Pinpoint the cell where the given text exists, returning its [X, Y] midpoint coordinate. 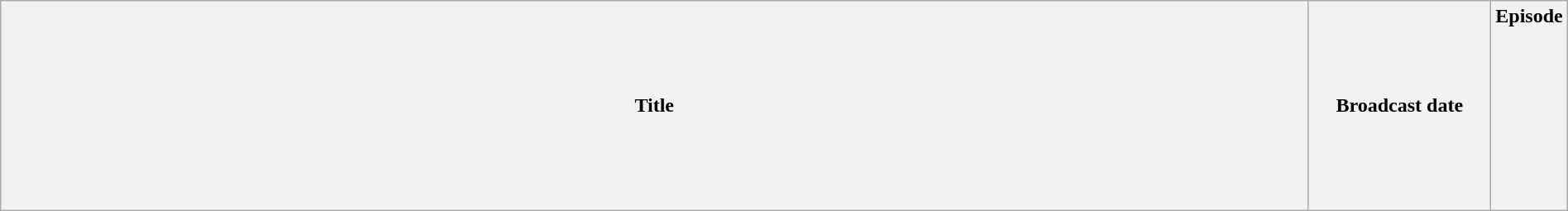
Title [655, 106]
Episode [1529, 106]
Broadcast date [1399, 106]
